Return [X, Y] of the center of cell containing provided text 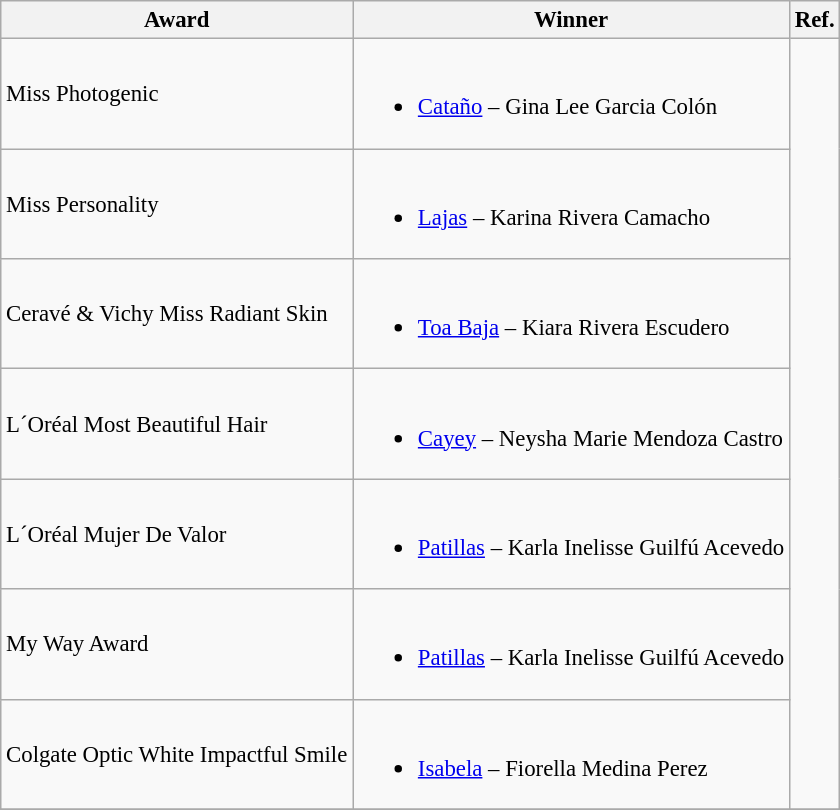
Lajas – Karina Rivera Camacho [572, 204]
Miss Photogenic [177, 94]
Miss Personality [177, 204]
Ref. [814, 20]
Winner [572, 20]
My Way Award [177, 644]
Toa Baja – Kiara Rivera Escudero [572, 314]
L´Oréal Most Beautiful Hair [177, 424]
Isabela – Fiorella Medina Perez [572, 754]
Colgate Optic White Impactful Smile [177, 754]
Cayey – Neysha Marie Mendoza Castro [572, 424]
Award [177, 20]
Ceravé & Vichy Miss Radiant Skin [177, 314]
Cataño – Gina Lee Garcia Colón [572, 94]
L´Oréal Mujer De Valor [177, 534]
